Find where the given text appears and provide that cell's center as [x, y] coordinate. 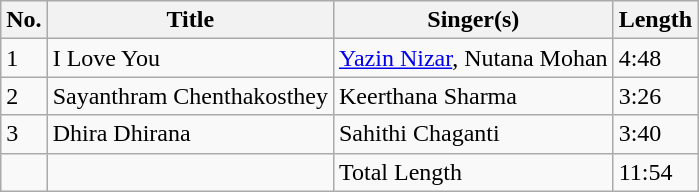
Singer(s) [473, 20]
11:54 [655, 172]
4:48 [655, 58]
I Love You [190, 58]
Dhira Dhirana [190, 134]
3:26 [655, 96]
Total Length [473, 172]
3 [24, 134]
No. [24, 20]
Keerthana Sharma [473, 96]
1 [24, 58]
Title [190, 20]
Yazin Nizar, Nutana Mohan [473, 58]
3:40 [655, 134]
Sahithi Chaganti [473, 134]
Length [655, 20]
Sayanthram Chenthakosthey [190, 96]
2 [24, 96]
